Pinpoint the cell where the given text exists, returning its (x, y) midpoint coordinate. 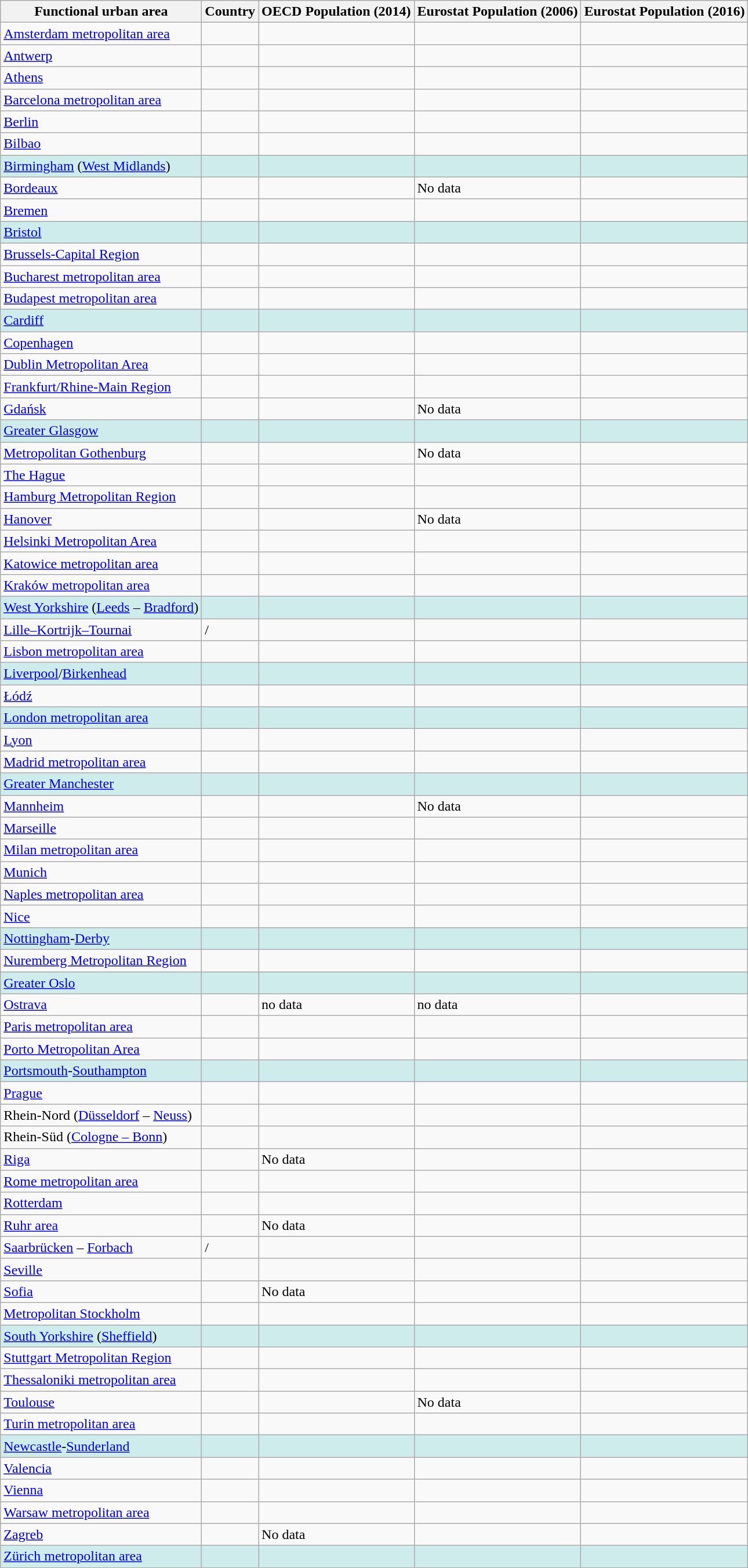
Country (230, 12)
Bordeaux (101, 188)
Berlin (101, 122)
Zürich metropolitan area (101, 1556)
Metropolitan Stockholm (101, 1313)
Toulouse (101, 1402)
Lille–Kortrijk–Tournai (101, 629)
Madrid metropolitan area (101, 762)
Marseille (101, 828)
West Yorkshire (Leeds – Bradford) (101, 607)
Rome metropolitan area (101, 1181)
Amsterdam metropolitan area (101, 34)
Stuttgart Metropolitan Region (101, 1358)
Sofia (101, 1291)
Bristol (101, 232)
Functional urban area (101, 12)
Prague (101, 1093)
Munich (101, 872)
Greater Oslo (101, 983)
Saarbrücken – Forbach (101, 1247)
Greater Manchester (101, 784)
Vienna (101, 1490)
Lyon (101, 740)
Greater Glasgow (101, 431)
Rhein-Süd (Cologne – Bonn) (101, 1137)
Rotterdam (101, 1203)
Birmingham (West Midlands) (101, 166)
Gdańsk (101, 409)
Copenhagen (101, 343)
Zagreb (101, 1534)
Paris metropolitan area (101, 1027)
OECD Population (2014) (336, 12)
Seville (101, 1269)
Rhein-Nord (Düsseldorf – Neuss) (101, 1115)
Thessaloniki metropolitan area (101, 1380)
Nottingham-Derby (101, 938)
London metropolitan area (101, 718)
Riga (101, 1159)
South Yorkshire (Sheffield) (101, 1335)
Antwerp (101, 56)
Frankfurt/Rhine-Main Region (101, 387)
Bilbao (101, 144)
Mannheim (101, 806)
Hanover (101, 519)
Dublin Metropolitan Area (101, 365)
Ruhr area (101, 1225)
Barcelona metropolitan area (101, 100)
Eurostat Population (2016) (665, 12)
Naples metropolitan area (101, 894)
Hamburg Metropolitan Region (101, 497)
Bremen (101, 210)
Kraków metropolitan area (101, 585)
Katowice metropolitan area (101, 563)
Bucharest metropolitan area (101, 277)
Portsmouth-Southampton (101, 1071)
Athens (101, 78)
Helsinki Metropolitan Area (101, 541)
Nice (101, 916)
Cardiff (101, 321)
Newcastle-Sunderland (101, 1446)
Łódź (101, 696)
Warsaw metropolitan area (101, 1512)
Lisbon metropolitan area (101, 652)
Porto Metropolitan Area (101, 1049)
Eurostat Population (2006) (498, 12)
Budapest metropolitan area (101, 299)
Metropolitan Gothenburg (101, 453)
Valencia (101, 1468)
Ostrava (101, 1005)
Nuremberg Metropolitan Region (101, 960)
Brussels-Capital Region (101, 254)
The Hague (101, 475)
Milan metropolitan area (101, 850)
Liverpool/Birkenhead (101, 674)
Turin metropolitan area (101, 1424)
